Pinpoint the cell where the given text exists, returning its (x, y) midpoint coordinate. 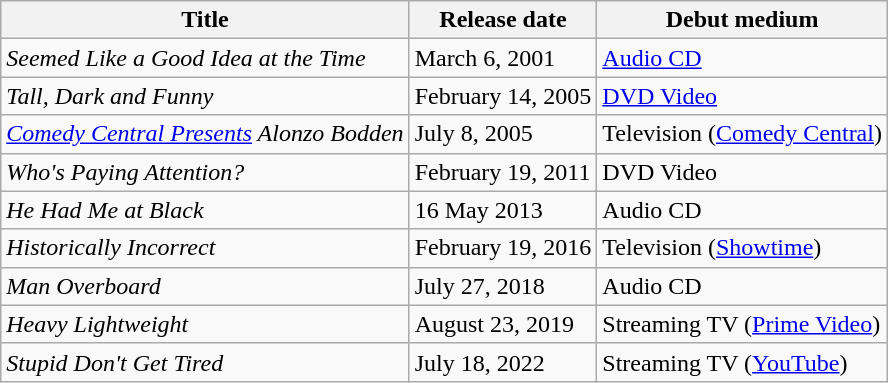
Debut medium (742, 20)
Man Overboard (205, 286)
Stupid Don't Get Tired (205, 362)
Tall, Dark and Funny (205, 96)
Heavy Lightweight (205, 324)
Television (Showtime) (742, 248)
Streaming TV (Prime Video) (742, 324)
Who's Paying Attention? (205, 172)
Comedy Central Presents Alonzo Bodden (205, 134)
He Had Me at Black (205, 210)
July 8, 2005 (503, 134)
August 23, 2019 (503, 324)
Title (205, 20)
July 27, 2018 (503, 286)
Release date (503, 20)
Television (Comedy Central) (742, 134)
February 19, 2016 (503, 248)
Historically Incorrect (205, 248)
16 May 2013 (503, 210)
February 19, 2011 (503, 172)
February 14, 2005 (503, 96)
Seemed Like a Good Idea at the Time (205, 58)
Streaming TV (YouTube) (742, 362)
July 18, 2022 (503, 362)
March 6, 2001 (503, 58)
